Locate the cell with the specified text and output its (x, y) center coordinate. 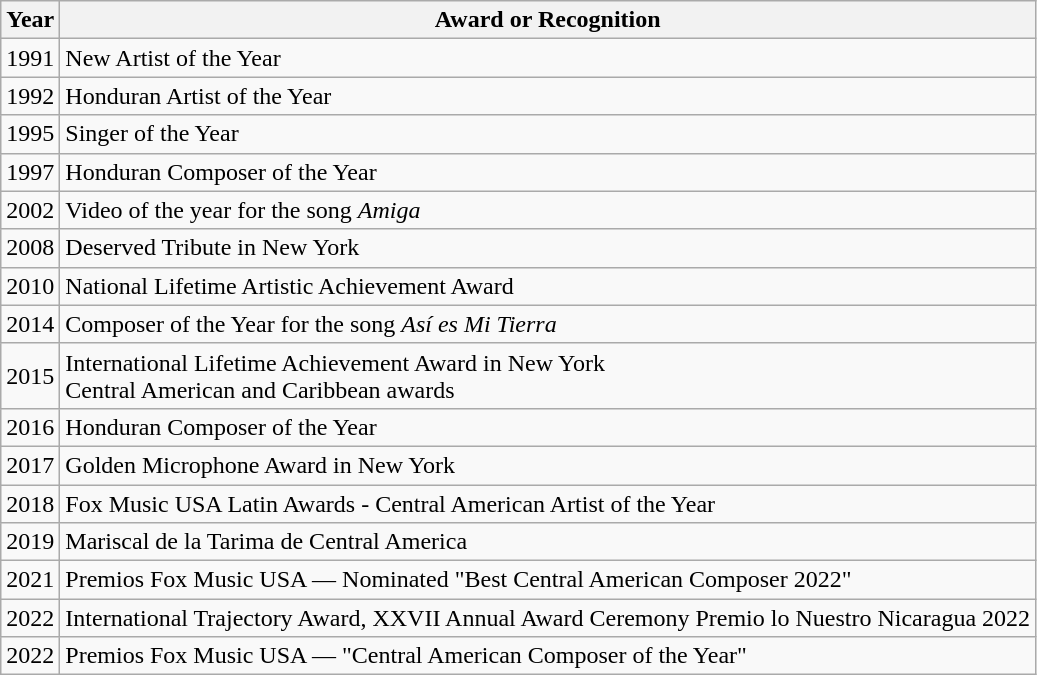
2016 (30, 427)
Fox Music USA Latin Awards - Central American Artist of the Year (548, 503)
Premios Fox Music USA — Nominated "Best Central American Composer 2022" (548, 580)
2002 (30, 210)
New Artist of the Year (548, 58)
2019 (30, 542)
Year (30, 20)
2018 (30, 503)
1991 (30, 58)
Award or Recognition (548, 20)
1995 (30, 134)
Composer of the Year for the song Así es Mi Tierra (548, 324)
2008 (30, 248)
Singer of the Year (548, 134)
Video of the year for the song Amiga (548, 210)
1992 (30, 96)
Honduran Artist of the Year (548, 96)
2017 (30, 465)
2010 (30, 286)
2014 (30, 324)
Premios Fox Music USA — "Central American Composer of the Year" (548, 656)
Golden Microphone Award in New York (548, 465)
Mariscal de la Tarima de Central America (548, 542)
2021 (30, 580)
2015 (30, 376)
International Trajectory Award, XXVII Annual Award Ceremony Premio lo Nuestro Nicaragua 2022 (548, 618)
1997 (30, 172)
National Lifetime Artistic Achievement Award (548, 286)
Deserved Tribute in New York (548, 248)
International Lifetime Achievement Award in New YorkCentral American and Caribbean awards (548, 376)
